Scan for the cell matching the given text and deliver its [x, y] coordinate at center. 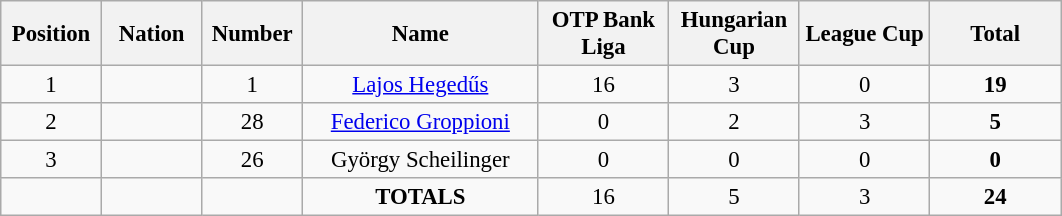
György Scheilinger [421, 160]
Federico Groppioni [421, 122]
Hungarian Cup [734, 34]
26 [252, 160]
Nation [152, 34]
Total [996, 34]
24 [996, 197]
28 [252, 122]
League Cup [864, 34]
OTP Bank Liga [604, 34]
Lajos Hegedűs [421, 85]
TOTALS [421, 197]
19 [996, 85]
Name [421, 34]
Number [252, 34]
Position [52, 34]
